For the text-containing cell, return its midpoint in [X, Y] coordinate format. 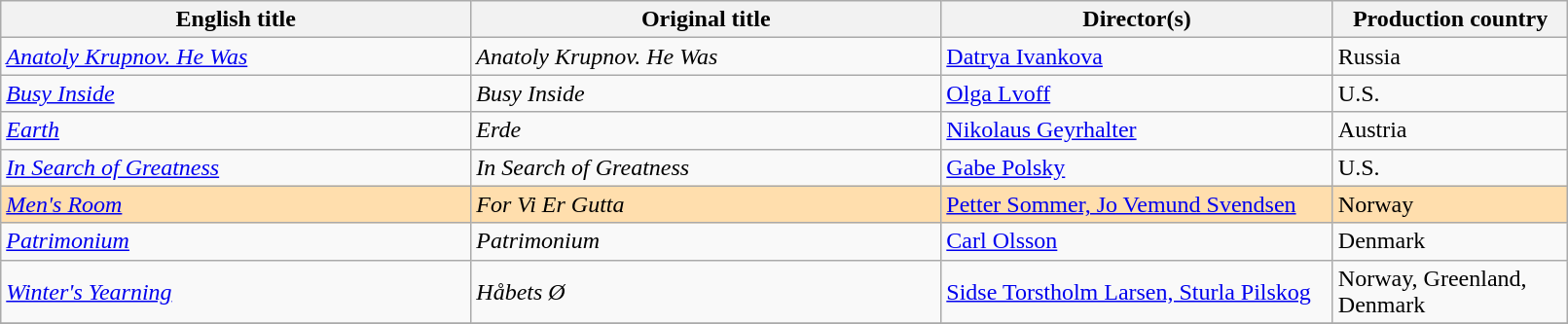
Olga Lvoff [1137, 93]
Denmark [1450, 241]
Håbets Ø [707, 292]
Datrya Ivankova [1137, 56]
Earth [236, 130]
Erde [707, 130]
Russia [1450, 56]
Carl Olsson [1137, 241]
English title [236, 19]
Nikolaus Geyrhalter [1137, 130]
Gabe Polsky [1137, 167]
Winter's Yearning [236, 292]
Production country [1450, 19]
Sidse Torstholm Larsen, Sturla Pilskog [1137, 292]
Director(s) [1137, 19]
Norway, Greenland, Denmark [1450, 292]
Original title [707, 19]
Petter Sommer, Jo Vemund Svendsen [1137, 204]
For Vi Er Gutta [707, 204]
Norway [1450, 204]
Austria [1450, 130]
Men's Room [236, 204]
